From the cell containing the given text, extract its center point as (X, Y) coordinate. 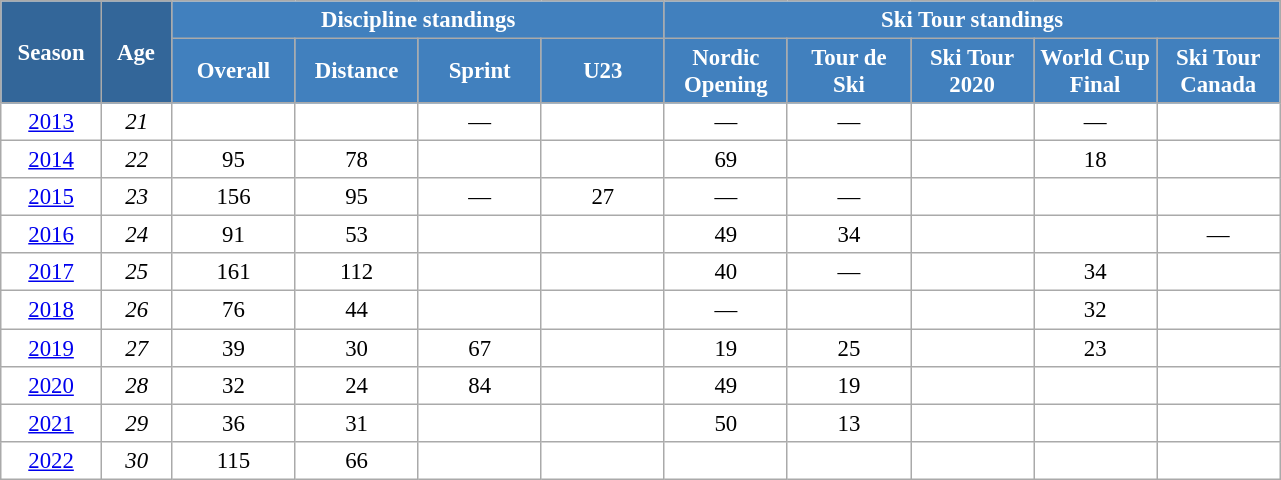
161 (234, 273)
Distance (356, 72)
Age (136, 52)
Tour deSki (848, 72)
U23 (602, 72)
Ski TourCanada (1218, 72)
26 (136, 310)
44 (356, 310)
Sprint (480, 72)
2015 (52, 197)
67 (480, 348)
2017 (52, 273)
91 (234, 235)
Discipline standings (418, 20)
2019 (52, 348)
2022 (52, 460)
31 (356, 423)
36 (234, 423)
2020 (52, 385)
28 (136, 385)
112 (356, 273)
76 (234, 310)
2013 (52, 122)
40 (726, 273)
39 (234, 348)
115 (234, 460)
66 (356, 460)
50 (726, 423)
2014 (52, 160)
84 (480, 385)
22 (136, 160)
Season (52, 52)
Ski Tour standings (972, 20)
NordicOpening (726, 72)
2021 (52, 423)
Overall (234, 72)
69 (726, 160)
53 (356, 235)
Ski Tour2020 (972, 72)
78 (356, 160)
21 (136, 122)
2018 (52, 310)
13 (848, 423)
2016 (52, 235)
18 (1096, 160)
156 (234, 197)
World CupFinal (1096, 72)
29 (136, 423)
